Return (X, Y) of the center of cell containing provided text 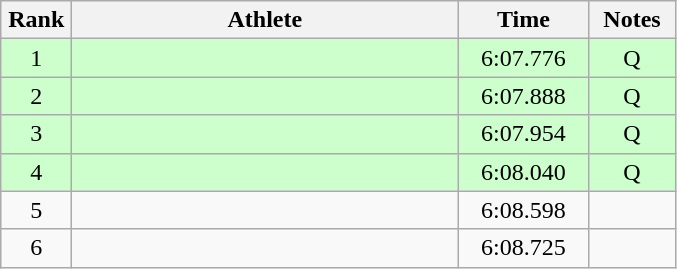
2 (36, 96)
Time (524, 20)
6:08.725 (524, 248)
4 (36, 172)
6:07.888 (524, 96)
5 (36, 210)
3 (36, 134)
6 (36, 248)
1 (36, 58)
6:08.598 (524, 210)
Notes (632, 20)
Rank (36, 20)
6:07.954 (524, 134)
Athlete (265, 20)
6:07.776 (524, 58)
6:08.040 (524, 172)
